From the cell containing the given text, extract its center point as (x, y) coordinate. 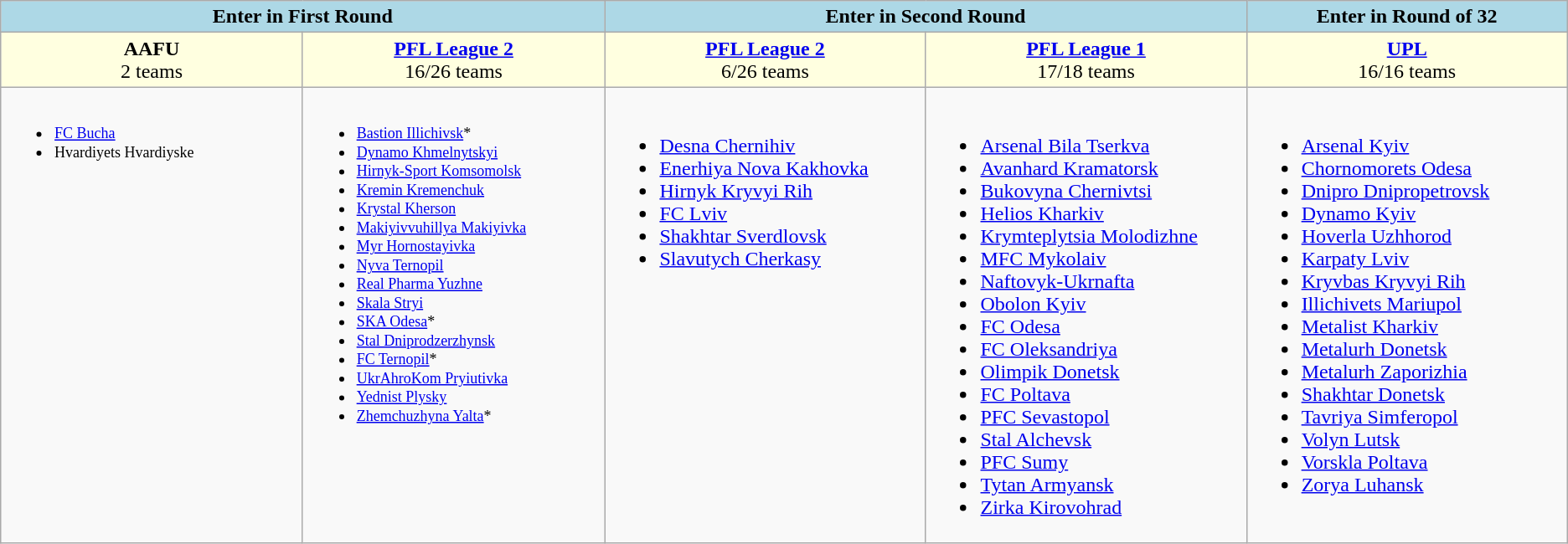
UPL 16/16 teams (1407, 60)
PFL League 26/26 teams (766, 60)
FC BuchaHvardiyets Hvardiyske (152, 315)
Enter in Round of 32 (1407, 17)
AAFU2 teams (152, 60)
Desna ChernihivEnerhiya Nova KakhovkaHirnyk Kryvyi RihFC LvivShakhtar SverdlovskSlavutych Cherkasy (766, 315)
PFL League 216/26 teams (454, 60)
PFL League 117/18 teams (1086, 60)
Enter in First Round (303, 17)
Enter in Second Round (926, 17)
